Return (x, y) of the center of cell containing provided text 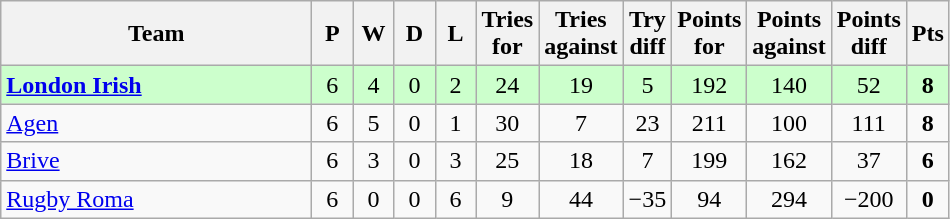
Agen (156, 123)
52 (868, 85)
9 (508, 199)
19 (581, 85)
211 (710, 123)
P (332, 34)
94 (710, 199)
L (456, 34)
D (414, 34)
London Irish (156, 85)
18 (581, 161)
25 (508, 161)
Brive (156, 161)
111 (868, 123)
37 (868, 161)
140 (789, 85)
−200 (868, 199)
199 (710, 161)
−35 (648, 199)
Points diff (868, 34)
44 (581, 199)
Pts (928, 34)
2 (456, 85)
W (374, 34)
4 (374, 85)
30 (508, 123)
294 (789, 199)
192 (710, 85)
Tries against (581, 34)
162 (789, 161)
Team (156, 34)
Rugby Roma (156, 199)
Points for (710, 34)
Try diff (648, 34)
Points against (789, 34)
Tries for (508, 34)
24 (508, 85)
1 (456, 123)
23 (648, 123)
100 (789, 123)
